Find where the given text appears and provide that cell's center as (X, Y) coordinate. 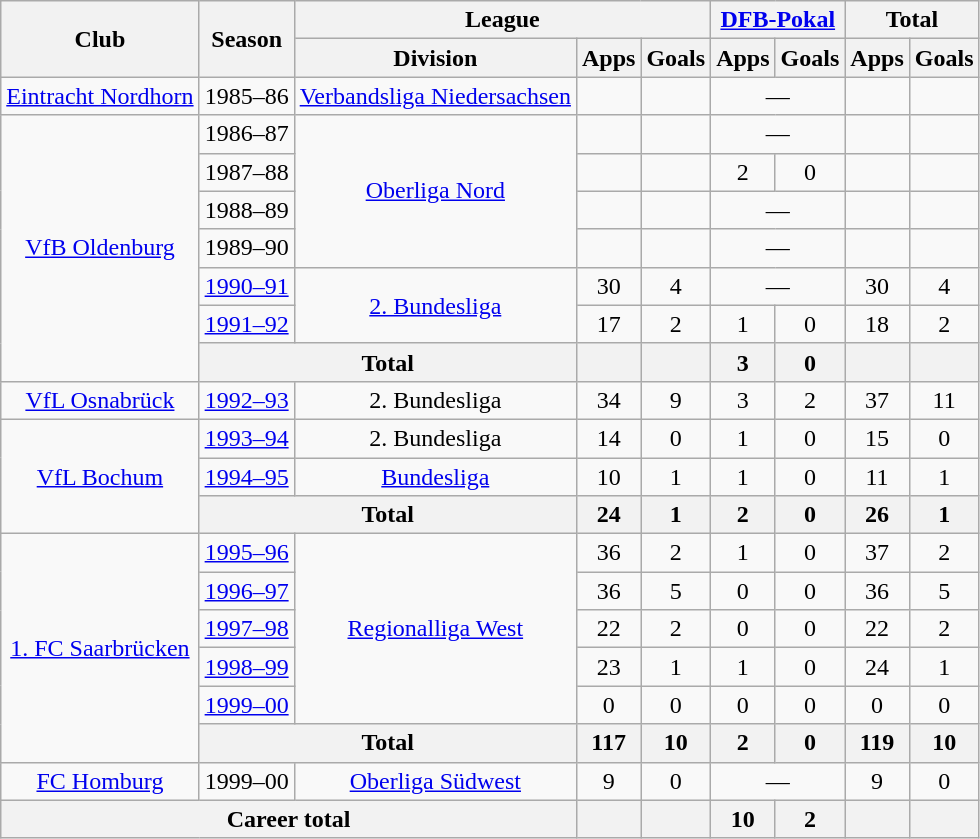
1994–95 (246, 477)
117 (608, 743)
Season (246, 39)
23 (608, 667)
1990–91 (246, 286)
1992–93 (246, 400)
1996–97 (246, 591)
1985–86 (246, 96)
Eintracht Nordhorn (100, 96)
1991–92 (246, 324)
1998–99 (246, 667)
1995–96 (246, 553)
Bundesliga (435, 477)
Verbandsliga Niedersachsen (435, 96)
Division (435, 58)
1989–90 (246, 248)
26 (877, 515)
League (502, 20)
15 (877, 438)
1986–87 (246, 134)
Regionalliga West (435, 629)
18 (877, 324)
1. FC Saarbrücken (100, 648)
VfL Osnabrück (100, 400)
17 (608, 324)
1997–98 (246, 629)
Oberliga Nord (435, 191)
1993–94 (246, 438)
14 (608, 438)
Career total (289, 819)
FC Homburg (100, 781)
VfB Oldenburg (100, 248)
119 (877, 743)
VfL Bochum (100, 476)
1988–89 (246, 210)
34 (608, 400)
Club (100, 39)
DFB-Pokal (778, 20)
Oberliga Südwest (435, 781)
1987–88 (246, 172)
